Return the (x, y) coordinate for the center point of the cell that contains the specified text.  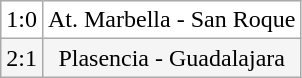
At. Marbella - San Roque (171, 20)
Plasencia - Guadalajara (171, 58)
1:0 (22, 20)
2:1 (22, 58)
